Find where the given text appears and provide that cell's center as (x, y) coordinate. 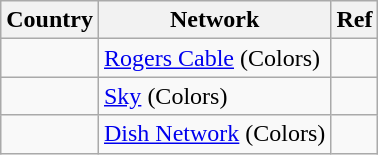
Rogers Cable (Colors) (214, 58)
Ref (354, 20)
Dish Network (Colors) (214, 134)
Network (214, 20)
Sky (Colors) (214, 96)
Country (50, 20)
